Scan for the cell matching the given text and deliver its [x, y] coordinate at center. 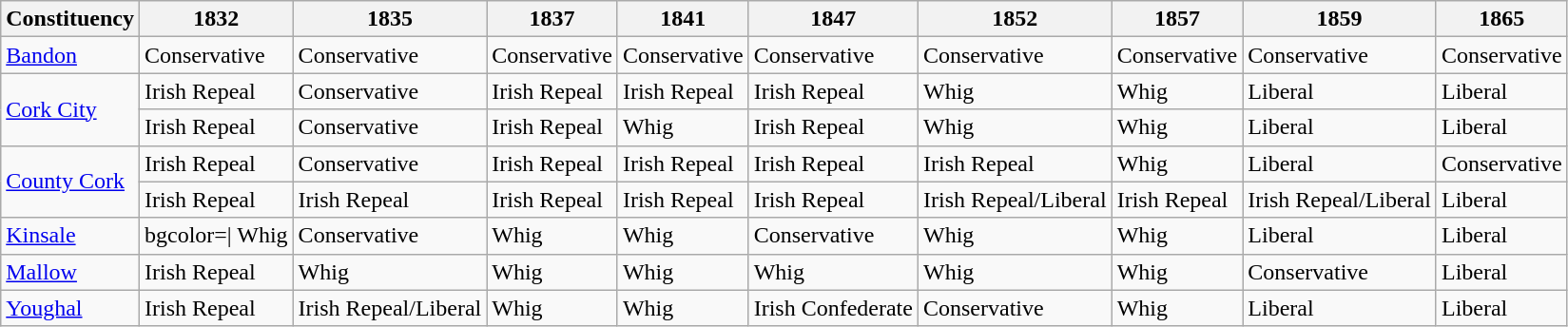
1865 [1501, 19]
Youghal [70, 308]
1847 [833, 19]
Mallow [70, 272]
Kinsale [70, 236]
bgcolor=| Whig [216, 236]
1837 [552, 19]
1859 [1340, 19]
County Cork [70, 182]
1835 [390, 19]
1841 [683, 19]
1852 [1015, 19]
Bandon [70, 55]
1832 [216, 19]
1857 [1177, 19]
Constituency [70, 19]
Cork City [70, 109]
Irish Confederate [833, 308]
